Extract the [X, Y] coordinate from the center of the cell holding the provided text.  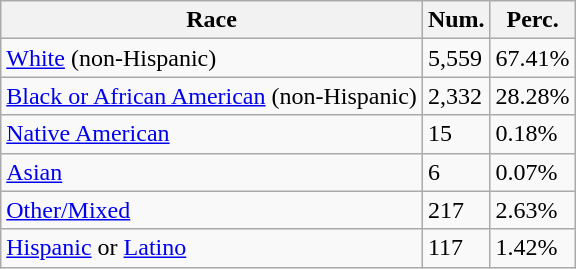
5,559 [456, 58]
67.41% [532, 58]
217 [456, 210]
Black or African American (non-Hispanic) [212, 96]
0.07% [532, 172]
28.28% [532, 96]
Num. [456, 20]
2.63% [532, 210]
1.42% [532, 248]
White (non-Hispanic) [212, 58]
Hispanic or Latino [212, 248]
15 [456, 134]
Native American [212, 134]
Perc. [532, 20]
Asian [212, 172]
6 [456, 172]
117 [456, 248]
Race [212, 20]
2,332 [456, 96]
0.18% [532, 134]
Other/Mixed [212, 210]
